Extract the (x, y) coordinate from the center of the cell holding the provided text.  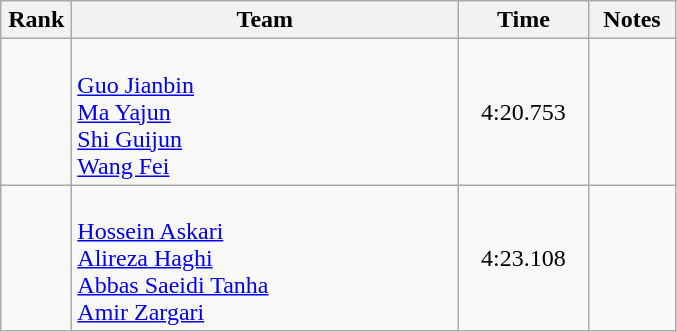
Notes (632, 20)
Guo JianbinMa YajunShi GuijunWang Fei (265, 112)
Time (524, 20)
Team (265, 20)
Rank (36, 20)
Hossein AskariAlireza HaghiAbbas Saeidi TanhaAmir Zargari (265, 258)
4:23.108 (524, 258)
4:20.753 (524, 112)
